Return the (X, Y) coordinate for the center point of the cell that contains the specified text.  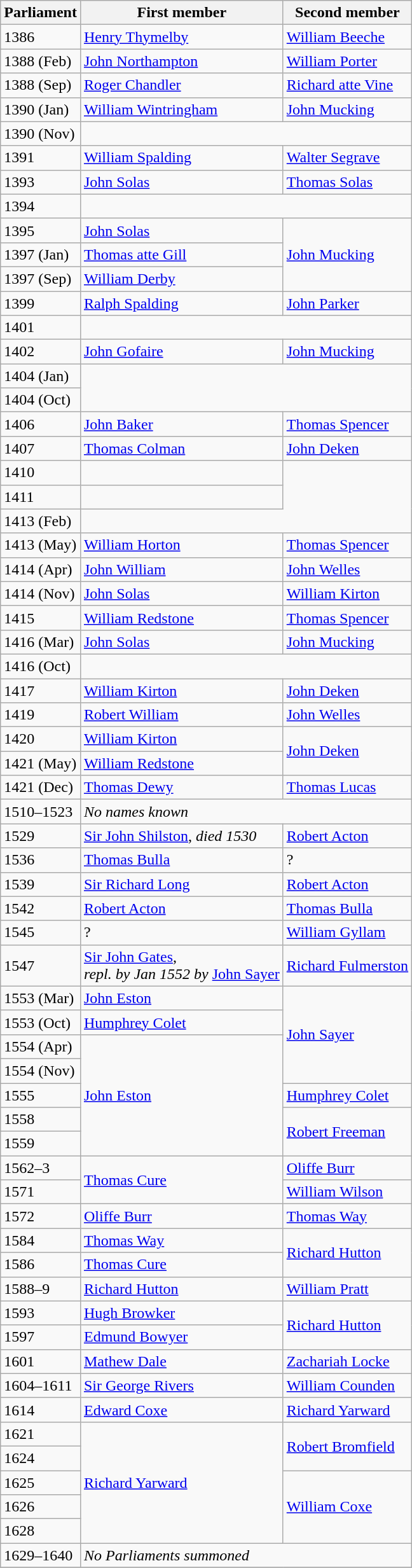
Walter Segrave (347, 158)
1547 (41, 966)
1559 (41, 1144)
Robert William (182, 715)
1572 (41, 1216)
1416 (Mar) (41, 642)
1621 (41, 1434)
1628 (41, 1531)
1397 (Jan) (41, 254)
1542 (41, 908)
1421 (Dec) (41, 787)
1411 (41, 497)
William Horton (182, 545)
1588–9 (41, 1289)
1404 (Oct) (41, 400)
1604–1611 (41, 1385)
Parliament (41, 13)
1416 (Oct) (41, 666)
Richard Fulmerston (347, 966)
1394 (41, 206)
1601 (41, 1361)
1625 (41, 1483)
Sir Richard Long (182, 884)
1593 (41, 1313)
Thomas atte Gill (182, 254)
John Parker (347, 303)
1554 (Apr) (41, 1046)
William Derby (182, 279)
1624 (41, 1458)
1415 (41, 618)
Second member (347, 13)
Ralph Spalding (182, 303)
1562–3 (41, 1168)
1413 (Feb) (41, 521)
Edmund Bowyer (182, 1337)
Richard atte Vine (347, 85)
William Gyllam (347, 933)
John William (182, 569)
1417 (41, 690)
No Parliaments summoned (245, 1555)
1584 (41, 1240)
William Coxe (347, 1507)
1545 (41, 933)
1391 (41, 158)
1536 (41, 860)
Mathew Dale (182, 1361)
Thomas Solas (347, 182)
Edward Coxe (182, 1410)
John Sayer (347, 1034)
William Spalding (182, 158)
1386 (41, 37)
Hugh Browker (182, 1313)
1558 (41, 1120)
1529 (41, 836)
1626 (41, 1507)
1404 (Jan) (41, 376)
1397 (Sep) (41, 279)
1597 (41, 1337)
1586 (41, 1265)
William Wilson (347, 1192)
Henry Thymelby (182, 37)
1553 (Oct) (41, 1022)
1413 (May) (41, 545)
1395 (41, 230)
1414 (Nov) (41, 593)
1510–1523 (41, 812)
William Counden (347, 1385)
1553 (Mar) (41, 998)
John Baker (182, 424)
1629–1640 (41, 1555)
1402 (41, 352)
No names known (245, 812)
1614 (41, 1410)
1410 (41, 473)
First member (182, 13)
1555 (41, 1095)
1421 (May) (41, 763)
1390 (Jan) (41, 109)
Sir John Gates, repl. by Jan 1552 by John Sayer (182, 966)
1406 (41, 424)
John Gofaire (182, 352)
1393 (41, 182)
1414 (Apr) (41, 569)
1419 (41, 715)
Sir John Shilston, died 1530 (182, 836)
Roger Chandler (182, 85)
1407 (41, 448)
1401 (41, 328)
1571 (41, 1192)
1399 (41, 303)
John Northampton (182, 61)
Robert Bromfield (347, 1446)
Thomas Dewy (182, 787)
William Pratt (347, 1289)
Thomas Lucas (347, 787)
1390 (Nov) (41, 134)
1388 (Sep) (41, 85)
Zachariah Locke (347, 1361)
1388 (Feb) (41, 61)
1554 (Nov) (41, 1071)
Robert Freeman (347, 1132)
1420 (41, 739)
William Wintringham (182, 109)
Thomas Colman (182, 448)
1539 (41, 884)
William Beeche (347, 37)
William Porter (347, 61)
Sir George Rivers (182, 1385)
